Provide the [x, y] coordinate of the cell's center where the given text is located.  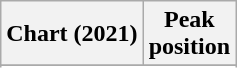
Chart (2021) [72, 34]
Peakposition [189, 34]
